Identify which cell holds the provided text, then report its [X, Y] central coordinate. 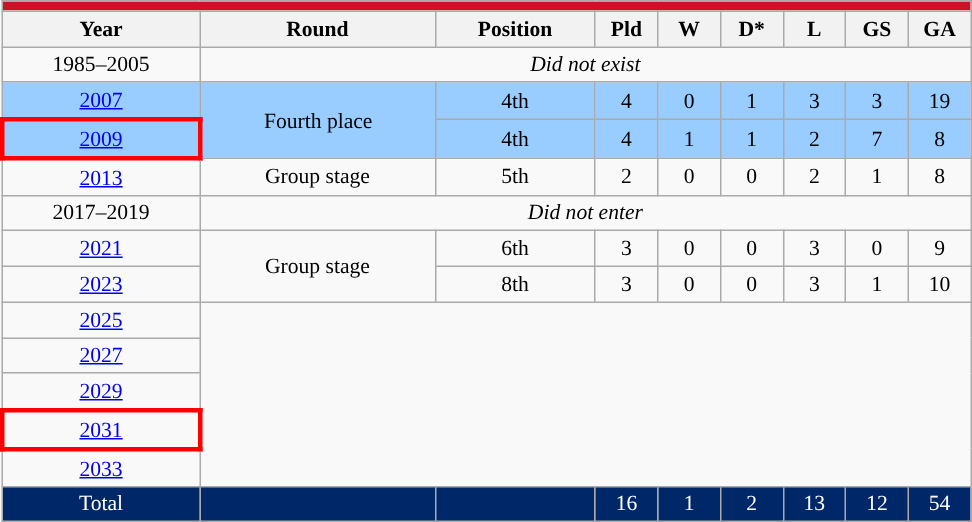
2027 [101, 356]
9 [940, 249]
2033 [101, 468]
7 [878, 140]
GA [940, 29]
2031 [101, 430]
1985–2005 [101, 65]
Pld [626, 29]
12 [878, 504]
2021 [101, 249]
Did not exist [586, 65]
19 [940, 102]
2013 [101, 176]
Round [318, 29]
16 [626, 504]
Total [101, 504]
8th [515, 285]
GS [878, 29]
Position [515, 29]
Year [101, 29]
D* [752, 29]
10 [940, 285]
2029 [101, 392]
2009 [101, 140]
6th [515, 249]
L [814, 29]
Did not enter [586, 213]
2017–2019 [101, 213]
5th [515, 176]
2007 [101, 102]
Fourth place [318, 121]
2023 [101, 285]
W [690, 29]
2025 [101, 320]
54 [940, 504]
13 [814, 504]
